Scan for the cell matching the given text and deliver its [x, y] coordinate at center. 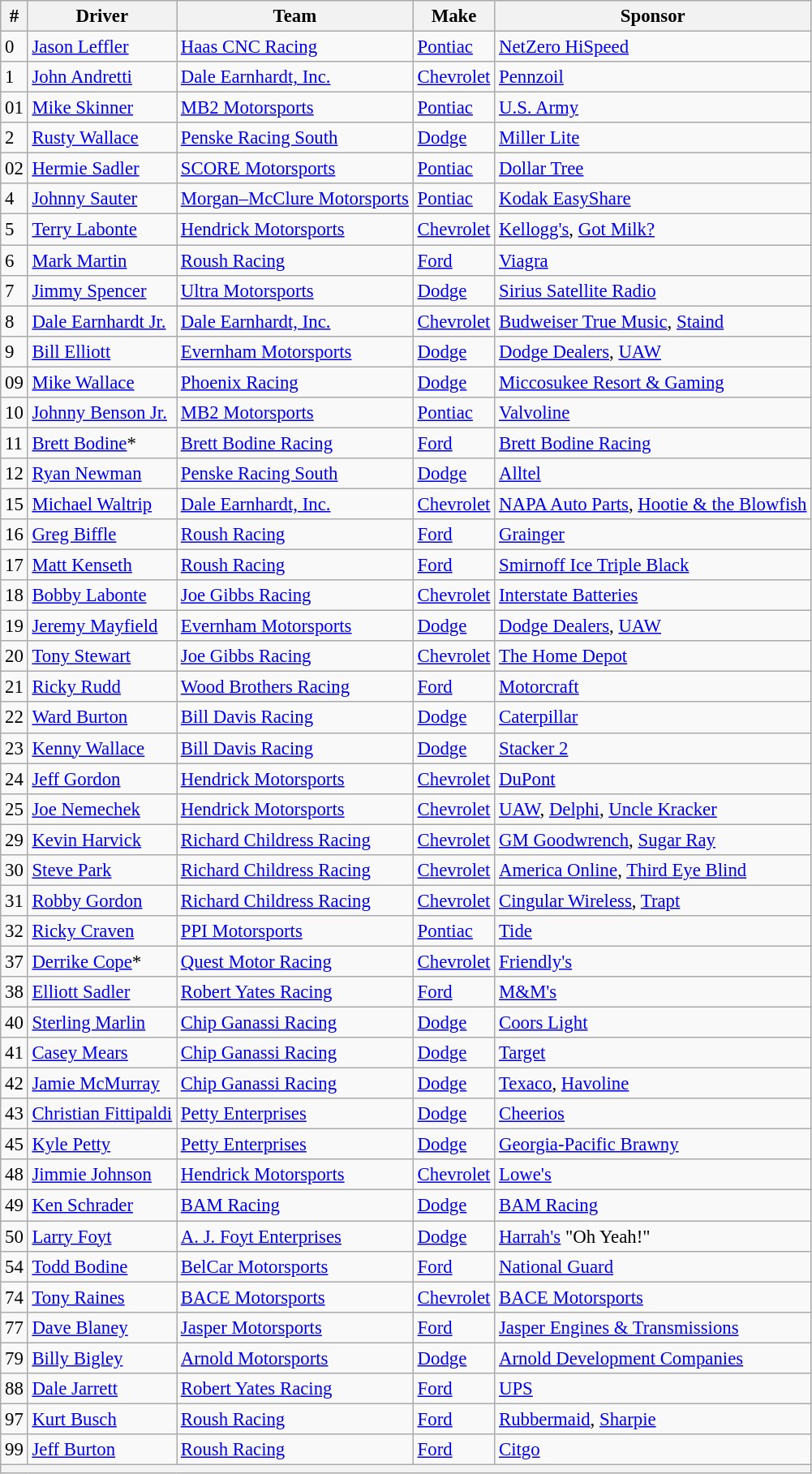
John Andretti [102, 77]
Michael Waltrip [102, 504]
2 [15, 138]
Phoenix Racing [295, 382]
Elliott Sadler [102, 992]
Stacker 2 [653, 748]
DuPont [653, 779]
Ken Schrader [102, 1205]
Matt Kenseth [102, 565]
Ward Burton [102, 718]
Target [653, 1053]
SCORE Motorsports [295, 169]
Georgia-Pacific Brawny [653, 1145]
5 [15, 230]
Alltel [653, 474]
Jason Leffler [102, 47]
15 [15, 504]
Ricky Craven [102, 931]
Jeremy Mayfield [102, 626]
Derrike Cope* [102, 961]
Christian Fittipaldi [102, 1114]
30 [15, 870]
97 [15, 1419]
Greg Biffle [102, 535]
Morgan–McClure Motorsports [295, 199]
17 [15, 565]
BelCar Motorsports [295, 1266]
23 [15, 748]
Mike Skinner [102, 108]
09 [15, 382]
43 [15, 1114]
Brett Bodine* [102, 443]
Jamie McMurray [102, 1084]
Pennzoil [653, 77]
Larry Foyt [102, 1236]
Team [295, 16]
Kyle Petty [102, 1145]
42 [15, 1084]
Jasper Engines & Transmissions [653, 1327]
54 [15, 1266]
NetZero HiSpeed [653, 47]
11 [15, 443]
Texaco, Havoline [653, 1084]
Terry Labonte [102, 230]
U.S. Army [653, 108]
Kevin Harvick [102, 840]
0 [15, 47]
Sponsor [653, 16]
50 [15, 1236]
10 [15, 413]
Driver [102, 16]
Tony Raines [102, 1297]
79 [15, 1358]
Interstate Batteries [653, 595]
Bobby Labonte [102, 595]
National Guard [653, 1266]
Tide [653, 931]
PPI Motorsports [295, 931]
GM Goodwrench, Sugar Ray [653, 840]
Mark Martin [102, 260]
49 [15, 1205]
02 [15, 169]
Joe Nemechek [102, 809]
Haas CNC Racing [295, 47]
Smirnoff Ice Triple Black [653, 565]
4 [15, 199]
UPS [653, 1389]
Cingular Wireless, Trapt [653, 900]
Motorcraft [653, 687]
37 [15, 961]
Make [453, 16]
Kellogg's, Got Milk? [653, 230]
Mike Wallace [102, 382]
Jimmy Spencer [102, 290]
The Home Depot [653, 656]
18 [15, 595]
Sterling Marlin [102, 1023]
Ricky Rudd [102, 687]
Hermie Sadler [102, 169]
Kenny Wallace [102, 748]
Johnny Benson Jr. [102, 413]
32 [15, 931]
Dale Earnhardt Jr. [102, 321]
45 [15, 1145]
22 [15, 718]
38 [15, 992]
9 [15, 351]
12 [15, 474]
M&M's [653, 992]
19 [15, 626]
Ryan Newman [102, 474]
20 [15, 656]
Ultra Motorsports [295, 290]
Casey Mears [102, 1053]
24 [15, 779]
Citgo [653, 1450]
Viagra [653, 260]
Miccosukee Resort & Gaming [653, 382]
Miller Lite [653, 138]
Grainger [653, 535]
31 [15, 900]
Arnold Motorsports [295, 1358]
Dollar Tree [653, 169]
Robby Gordon [102, 900]
Kodak EasyShare [653, 199]
40 [15, 1023]
Valvoline [653, 413]
21 [15, 687]
Arnold Development Companies [653, 1358]
Jimmie Johnson [102, 1175]
77 [15, 1327]
Tony Stewart [102, 656]
Caterpillar [653, 718]
6 [15, 260]
Billy Bigley [102, 1358]
Budweiser True Music, Staind [653, 321]
74 [15, 1297]
Rubbermaid, Sharpie [653, 1419]
Steve Park [102, 870]
8 [15, 321]
Harrah's "Oh Yeah!" [653, 1236]
Cheerios [653, 1114]
16 [15, 535]
Jeff Gordon [102, 779]
Dave Blaney [102, 1327]
29 [15, 840]
Dale Jarrett [102, 1389]
Quest Motor Racing [295, 961]
UAW, Delphi, Uncle Kracker [653, 809]
Wood Brothers Racing [295, 687]
7 [15, 290]
NAPA Auto Parts, Hootie & the Blowfish [653, 504]
48 [15, 1175]
Todd Bodine [102, 1266]
Kurt Busch [102, 1419]
Sirius Satellite Radio [653, 290]
Coors Light [653, 1023]
25 [15, 809]
41 [15, 1053]
99 [15, 1450]
Jasper Motorsports [295, 1327]
01 [15, 108]
Johnny Sauter [102, 199]
Jeff Burton [102, 1450]
# [15, 16]
88 [15, 1389]
America Online, Third Eye Blind [653, 870]
A. J. Foyt Enterprises [295, 1236]
Friendly's [653, 961]
1 [15, 77]
Rusty Wallace [102, 138]
Lowe's [653, 1175]
Bill Elliott [102, 351]
